Search for the cell housing the specified text and yield its (X, Y) center coordinate. 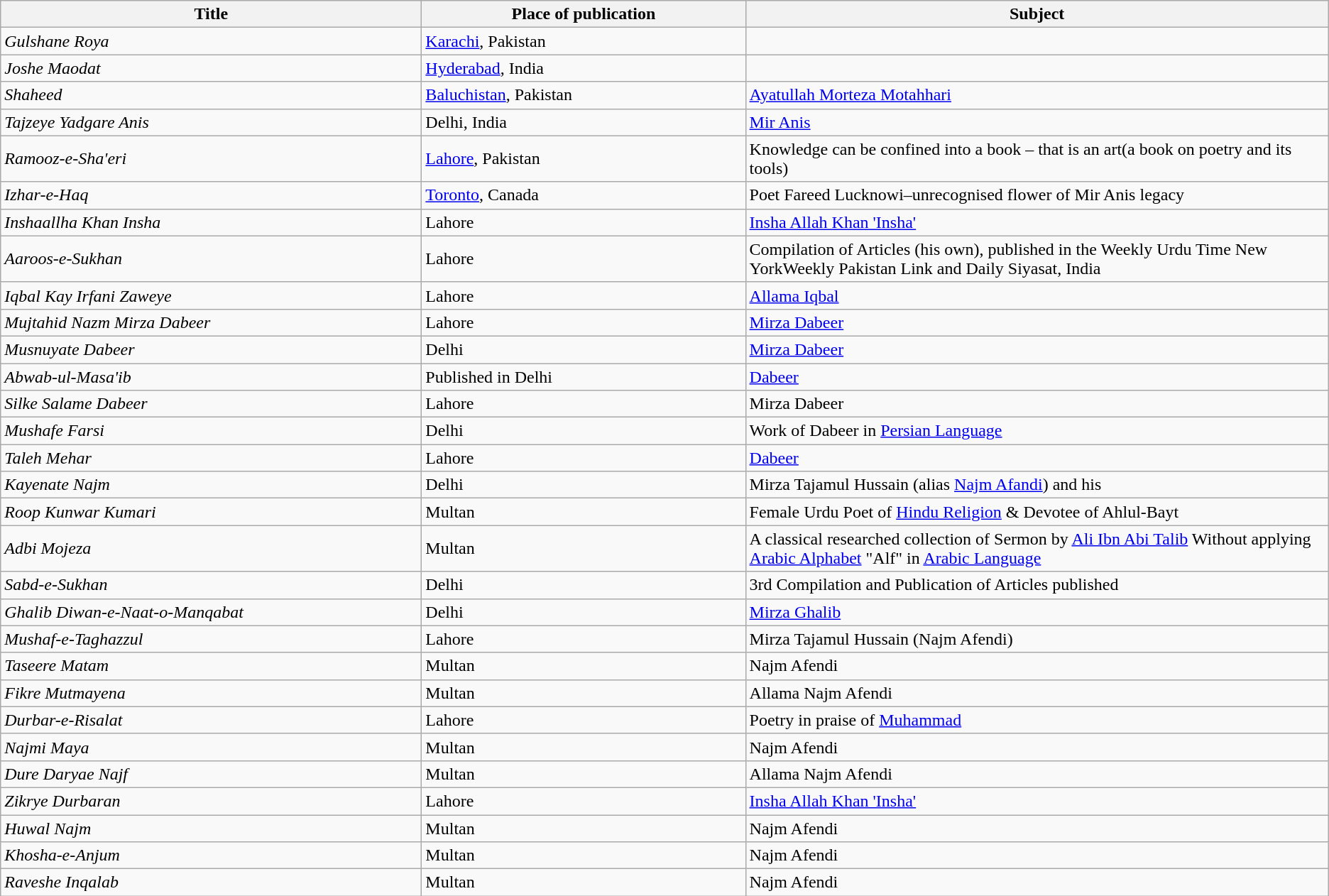
Iqbal Kay Irfani Zaweye (212, 295)
Subject (1037, 14)
Ghalib Diwan-e-Naat-o-Manqabat (212, 612)
Zikrye Durbaran (212, 801)
Silke Salame Dabeer (212, 404)
Mushaf-e-Taghazzul (212, 639)
Huwal Najm (212, 829)
Karachi, Pakistan (584, 41)
Abwab-ul-Masa'ib (212, 377)
Place of publication (584, 14)
Delhi, India (584, 122)
Gulshane Roya (212, 41)
Mujtahid Nazm Mirza Dabeer (212, 322)
Mir Anis (1037, 122)
Taleh Mehar (212, 458)
Knowledge can be confined into a book – that is an art(a book on poetry and its tools) (1037, 159)
Fikre Mutmayena (212, 693)
Joshe Maodat (212, 68)
Female Urdu Poet of Hindu Religion & Devotee of Ahlul-Bayt (1037, 512)
Hyderabad, India (584, 68)
Poet Fareed Lucknowi–unrecognised flower of Mir Anis legacy (1037, 195)
Raveshe Inqalab (212, 883)
Khosha-e-Anjum (212, 856)
Inshaallha Khan Insha (212, 222)
Title (212, 14)
Musnuyate Dabeer (212, 349)
Mirza Tajamul Hussain (Najm Afendi) (1037, 639)
Taseere Matam (212, 666)
A classical researched collection of Sermon by Ali Ibn Abi Talib Without applying Arabic Alphabet "Alf" in Arabic Language (1037, 548)
Dure Daryae Najf (212, 774)
3rd Compilation and Publication of Articles published (1037, 585)
Mirza Tajamul Hussain (alias Najm Afandi) and his (1037, 485)
Sabd-e-Sukhan (212, 585)
Allama Iqbal (1037, 295)
Durbar-e-Risalat (212, 720)
Ayatullah Morteza Motahhari (1037, 95)
Kayenate Najm (212, 485)
Mushafe Farsi (212, 431)
Tajzeye Yadgare Anis (212, 122)
Published in Delhi (584, 377)
Adbi Mojeza (212, 548)
Roop Kunwar Kumari (212, 512)
Baluchistan, Pakistan (584, 95)
Work of Dabeer in Persian Language (1037, 431)
Toronto, Canada (584, 195)
Izhar-e-Haq (212, 195)
Najmi Maya (212, 747)
Mirza Ghalib (1037, 612)
Aaroos-e-Sukhan (212, 258)
Lahore, Pakistan (584, 159)
Shaheed (212, 95)
Compilation of Articles (his own), published in the Weekly Urdu Time New YorkWeekly Pakistan Link and Daily Siyasat, India (1037, 258)
Poetry in praise of Muhammad (1037, 720)
Ramooz-e-Sha'eri (212, 159)
